Pinpoint the cell where the given text exists, returning its (X, Y) midpoint coordinate. 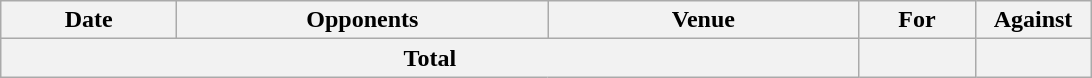
Total (430, 58)
Venue (704, 20)
Opponents (362, 20)
Against (1033, 20)
For (917, 20)
Date (89, 20)
